Identify which cell holds the provided text, then report its (x, y) central coordinate. 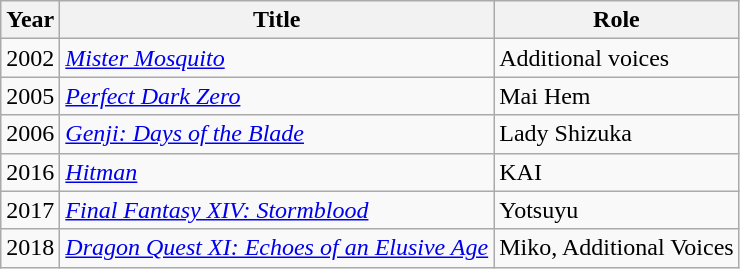
Title (277, 20)
Lady Shizuka (617, 134)
Role (617, 20)
2017 (30, 210)
Dragon Quest XI: Echoes of an Elusive Age (277, 248)
Additional voices (617, 58)
KAI (617, 172)
Hitman (277, 172)
Year (30, 20)
Mai Hem (617, 96)
2018 (30, 248)
2016 (30, 172)
Perfect Dark Zero (277, 96)
Final Fantasy XIV: Stormblood (277, 210)
Miko, Additional Voices (617, 248)
2005 (30, 96)
2002 (30, 58)
Genji: Days of the Blade (277, 134)
2006 (30, 134)
Yotsuyu (617, 210)
Mister Mosquito (277, 58)
